Extract the [x, y] coordinate from the center of the cell holding the provided text.  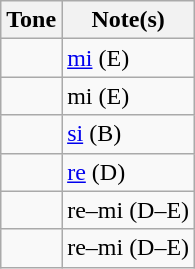
Tone [32, 20]
Note(s) [128, 20]
re (D) [128, 172]
si (B) [128, 134]
